For the text-containing cell, return its midpoint in [x, y] coordinate format. 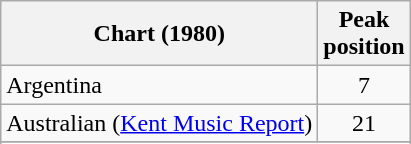
7 [364, 85]
Australian (Kent Music Report) [160, 123]
Chart (1980) [160, 34]
Argentina [160, 85]
Peakposition [364, 34]
21 [364, 123]
